Detect which cell encompasses the target text, then output its [x, y] center coordinate. 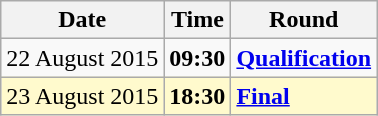
Round [304, 20]
Time [198, 20]
22 August 2015 [82, 58]
Qualification [304, 58]
Final [304, 96]
09:30 [198, 58]
18:30 [198, 96]
23 August 2015 [82, 96]
Date [82, 20]
